Return (x, y) of the center of cell containing provided text 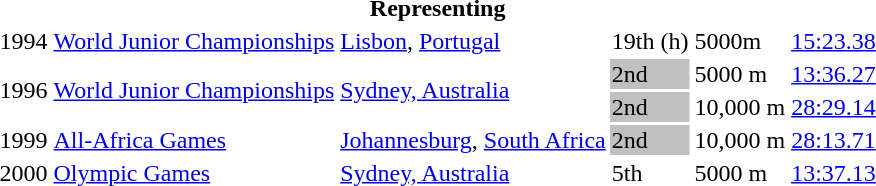
19th (h) (650, 41)
5000m (740, 41)
5000 m (740, 74)
All-Africa Games (194, 140)
Sydney, Australia (474, 90)
Johannesburg, South Africa (474, 140)
Lisbon, Portugal (474, 41)
